Search for the cell housing the specified text and yield its (X, Y) center coordinate. 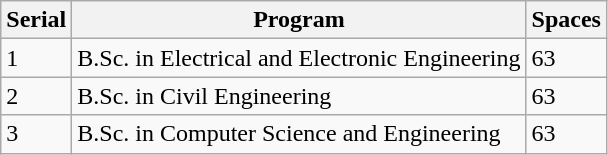
Program (299, 20)
B.Sc. in Civil Engineering (299, 96)
2 (36, 96)
3 (36, 134)
B.Sc. in Electrical and Electronic Engineering (299, 58)
Serial (36, 20)
Spaces (566, 20)
1 (36, 58)
B.Sc. in Computer Science and Engineering (299, 134)
